Return (x, y) of the center of cell containing provided text 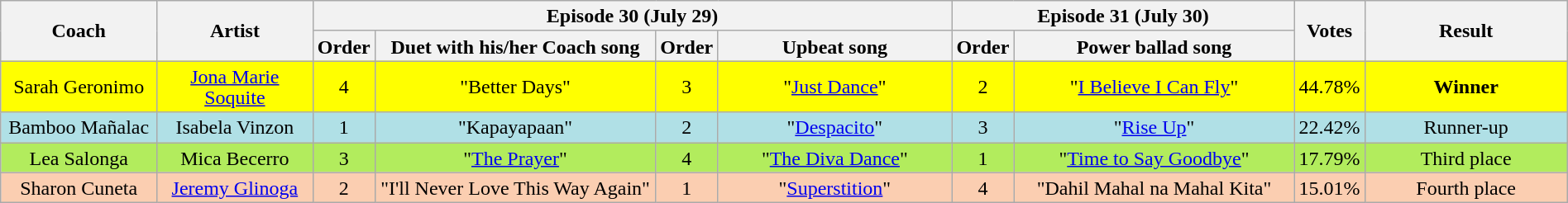
Sharon Cuneta (79, 188)
Duet with his/her Coach song (514, 46)
Jona Marie Soquite (235, 87)
"I Believe I Can Fly" (1154, 87)
15.01% (1330, 188)
22.42% (1330, 127)
Fourth place (1465, 188)
"Just Dance" (835, 87)
"Superstition" (835, 188)
Upbeat song (835, 46)
17.79% (1330, 157)
"Dahil Mahal na Mahal Kita" (1154, 188)
Episode 30 (July 29) (632, 17)
"The Prayer" (514, 157)
"The Diva Dance" (835, 157)
"Kapayapaan" (514, 127)
"Rise Up" (1154, 127)
Sarah Geronimo (79, 87)
"Better Days" (514, 87)
Bamboo Mañalac (79, 127)
Jeremy Glinoga (235, 188)
Isabela Vinzon (235, 127)
"Time to Say Goodbye" (1154, 157)
Votes (1330, 31)
Third place (1465, 157)
Lea Salonga (79, 157)
Result (1465, 31)
Artist (235, 31)
Power ballad song (1154, 46)
"Despacito" (835, 127)
Winner (1465, 87)
Coach (79, 31)
Episode 31 (July 30) (1123, 17)
Mica Becerro (235, 157)
Runner-up (1465, 127)
44.78% (1330, 87)
"I'll Never Love This Way Again" (514, 188)
